Determine the (X, Y) coordinate at the center of the cell enclosing the given text.  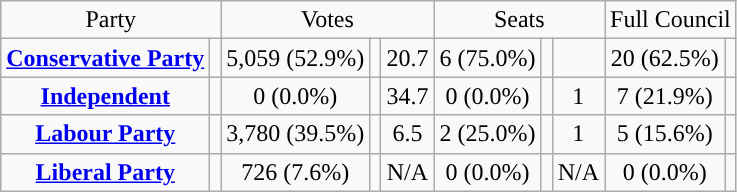
Full Council (670, 20)
Liberal Party (106, 172)
2 (25.0%) (488, 134)
6 (75.0%) (488, 58)
Independent (106, 96)
Labour Party (106, 134)
6.5 (408, 134)
7 (21.9%) (664, 96)
Seats (520, 20)
Conservative Party (106, 58)
34.7 (408, 96)
20.7 (408, 58)
5 (15.6%) (664, 134)
Party (111, 20)
Votes (328, 20)
3,780 (39.5%) (296, 134)
726 (7.6%) (296, 172)
20 (62.5%) (664, 58)
5,059 (52.9%) (296, 58)
